Pinpoint the cell where the given text exists, returning its (x, y) midpoint coordinate. 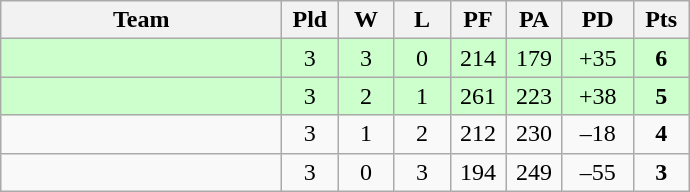
PF (478, 20)
L (422, 20)
PA (534, 20)
179 (534, 58)
–18 (598, 134)
249 (534, 172)
Team (142, 20)
4 (661, 134)
6 (661, 58)
223 (534, 96)
194 (478, 172)
230 (534, 134)
–55 (598, 172)
5 (661, 96)
PD (598, 20)
+35 (598, 58)
Pld (310, 20)
+38 (598, 96)
Pts (661, 20)
261 (478, 96)
W (366, 20)
212 (478, 134)
214 (478, 58)
